Output the [X, Y] coordinate of the center of the cell containing the given text.  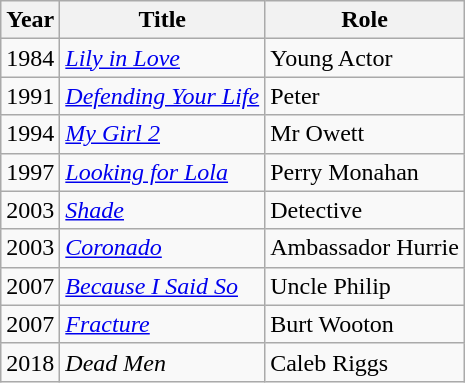
1997 [30, 172]
Shade [162, 210]
Uncle Philip [365, 286]
Dead Men [162, 362]
Title [162, 20]
Role [365, 20]
1994 [30, 134]
Caleb Riggs [365, 362]
Perry Monahan [365, 172]
Mr Owett [365, 134]
My Girl 2 [162, 134]
Defending Your Life [162, 96]
1991 [30, 96]
Coronado [162, 248]
Detective [365, 210]
Looking for Lola [162, 172]
1984 [30, 58]
Young Actor [365, 58]
2018 [30, 362]
Fracture [162, 324]
Year [30, 20]
Because I Said So [162, 286]
Ambassador Hurrie [365, 248]
Lily in Love [162, 58]
Burt Wooton [365, 324]
Peter [365, 96]
